Provide the (x, y) coordinate of the cell's center where the given text is located.  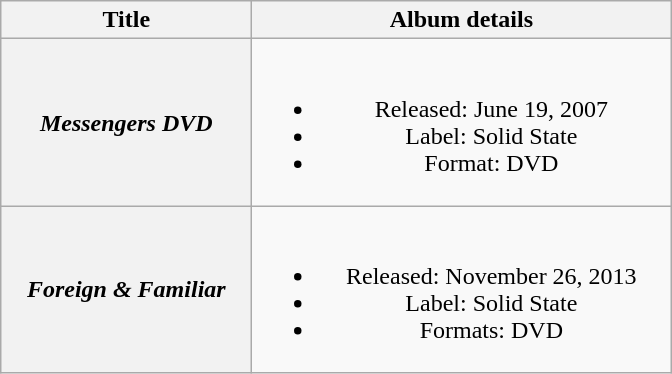
Album details (462, 20)
Title (126, 20)
Messengers DVD (126, 122)
Foreign & Familiar (126, 290)
Released: June 19, 2007Label: Solid StateFormat: DVD (462, 122)
Released: November 26, 2013Label: Solid StateFormats: DVD (462, 290)
